Return (x, y) of the center of cell containing provided text 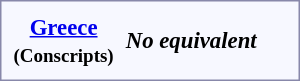
Greece(Conscripts) (64, 40)
No equivalent (191, 40)
